Return the [X, Y] coordinate for the center point of the cell that contains the specified text.  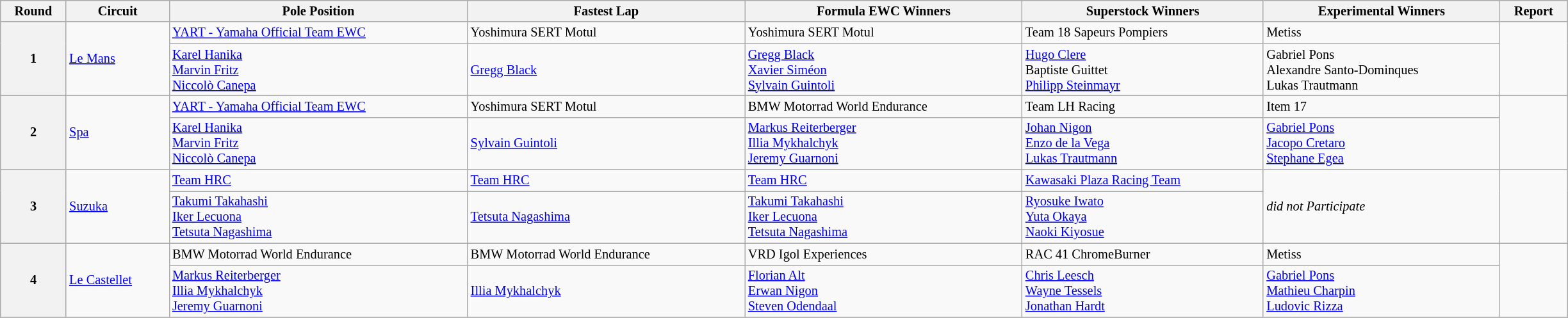
Chris Leesch Wayne Tessels Jonathan Hardt [1143, 291]
Gabriel Pons Jacopo Cretaro Stephane Egea [1381, 143]
Johan Nigon Enzo de la Vega Lukas Trautmann [1143, 143]
Le Castellet [118, 280]
Kawasaki Plaza Racing Team [1143, 180]
RAC 41 ChromeBurner [1143, 254]
Illia Mykhalchyk [606, 291]
Sylvain Guintoli [606, 143]
Gabriel Pons Alexandre Santo-Dominques Lukas Trautmann [1381, 70]
Ryosuke Iwato Yuta Okaya Naoki Kiyosue [1143, 217]
4 [33, 280]
Fastest Lap [606, 11]
3 [33, 206]
Suzuka [118, 206]
Team 18 Sapeurs Pompiers [1143, 33]
Round [33, 11]
1 [33, 59]
Gregg Black Xavier Siméon Sylvain Guintoli [884, 70]
Superstock Winners [1143, 11]
Team LH Racing [1143, 106]
VRD Igol Experiences [884, 254]
Tetsuta Nagashima [606, 217]
Item 17 [1381, 106]
Pole Position [318, 11]
Spa [118, 132]
Formula EWC Winners [884, 11]
did not Participate [1381, 206]
Circuit [118, 11]
2 [33, 132]
Report [1533, 11]
Gabriel Pons Mathieu Charpin Ludovic Rizza [1381, 291]
Florian Alt Erwan Nigon Steven Odendaal [884, 291]
Gregg Black [606, 70]
Hugo Clere Baptiste Guittet Philipp Steinmayr [1143, 70]
Le Mans [118, 59]
Experimental Winners [1381, 11]
